Scan for the cell matching the given text and deliver its (X, Y) coordinate at center. 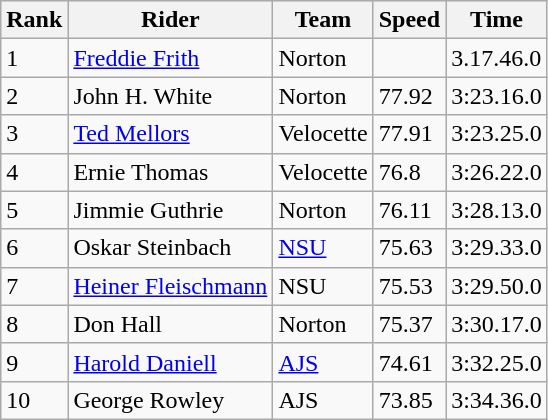
George Rowley (170, 400)
3:29.50.0 (497, 286)
4 (34, 172)
Heiner Fleischmann (170, 286)
8 (34, 324)
3:32.25.0 (497, 362)
Speed (409, 20)
5 (34, 210)
Don Hall (170, 324)
75.37 (409, 324)
3.17.46.0 (497, 58)
10 (34, 400)
Jimmie Guthrie (170, 210)
3:23.25.0 (497, 134)
Time (497, 20)
73.85 (409, 400)
Harold Daniell (170, 362)
76.11 (409, 210)
9 (34, 362)
3:34.36.0 (497, 400)
2 (34, 96)
3:23.16.0 (497, 96)
74.61 (409, 362)
Rank (34, 20)
75.53 (409, 286)
7 (34, 286)
76.8 (409, 172)
Ted Mellors (170, 134)
3:26.22.0 (497, 172)
Team (323, 20)
3:28.13.0 (497, 210)
3 (34, 134)
75.63 (409, 248)
3:30.17.0 (497, 324)
Oskar Steinbach (170, 248)
John H. White (170, 96)
6 (34, 248)
Freddie Frith (170, 58)
Rider (170, 20)
Ernie Thomas (170, 172)
1 (34, 58)
3:29.33.0 (497, 248)
77.91 (409, 134)
77.92 (409, 96)
